Return [x, y] of the center of cell containing provided text 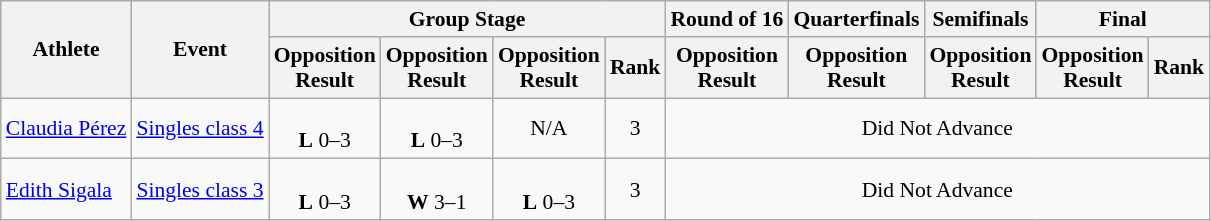
Semifinals [980, 19]
N/A [549, 128]
Event [200, 50]
Athlete [66, 50]
Group Stage [468, 19]
W 3–1 [437, 190]
Singles class 4 [200, 128]
Quarterfinals [856, 19]
Final [1122, 19]
Edith Sigala [66, 190]
Claudia Pérez [66, 128]
Round of 16 [726, 19]
Singles class 3 [200, 190]
